Pinpoint the cell where the given text exists, returning its (x, y) midpoint coordinate. 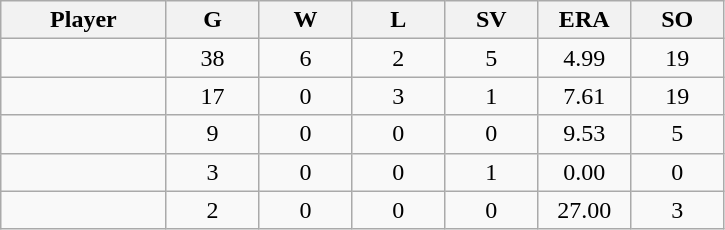
4.99 (584, 58)
W (306, 20)
0.00 (584, 172)
G (212, 20)
6 (306, 58)
SV (492, 20)
38 (212, 58)
ERA (584, 20)
Player (84, 20)
7.61 (584, 96)
17 (212, 96)
SO (678, 20)
L (398, 20)
27.00 (584, 210)
9 (212, 134)
9.53 (584, 134)
